Scan for the cell matching the given text and deliver its [x, y] coordinate at center. 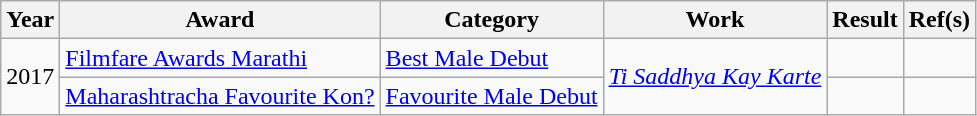
Ti Saddhya Kay Karte [715, 77]
Award [220, 20]
Maharashtracha Favourite Kon? [220, 96]
Work [715, 20]
Result [865, 20]
Best Male Debut [492, 58]
Year [30, 20]
Category [492, 20]
Filmfare Awards Marathi [220, 58]
Favourite Male Debut [492, 96]
2017 [30, 77]
Ref(s) [939, 20]
